Search for the cell housing the specified text and yield its (X, Y) center coordinate. 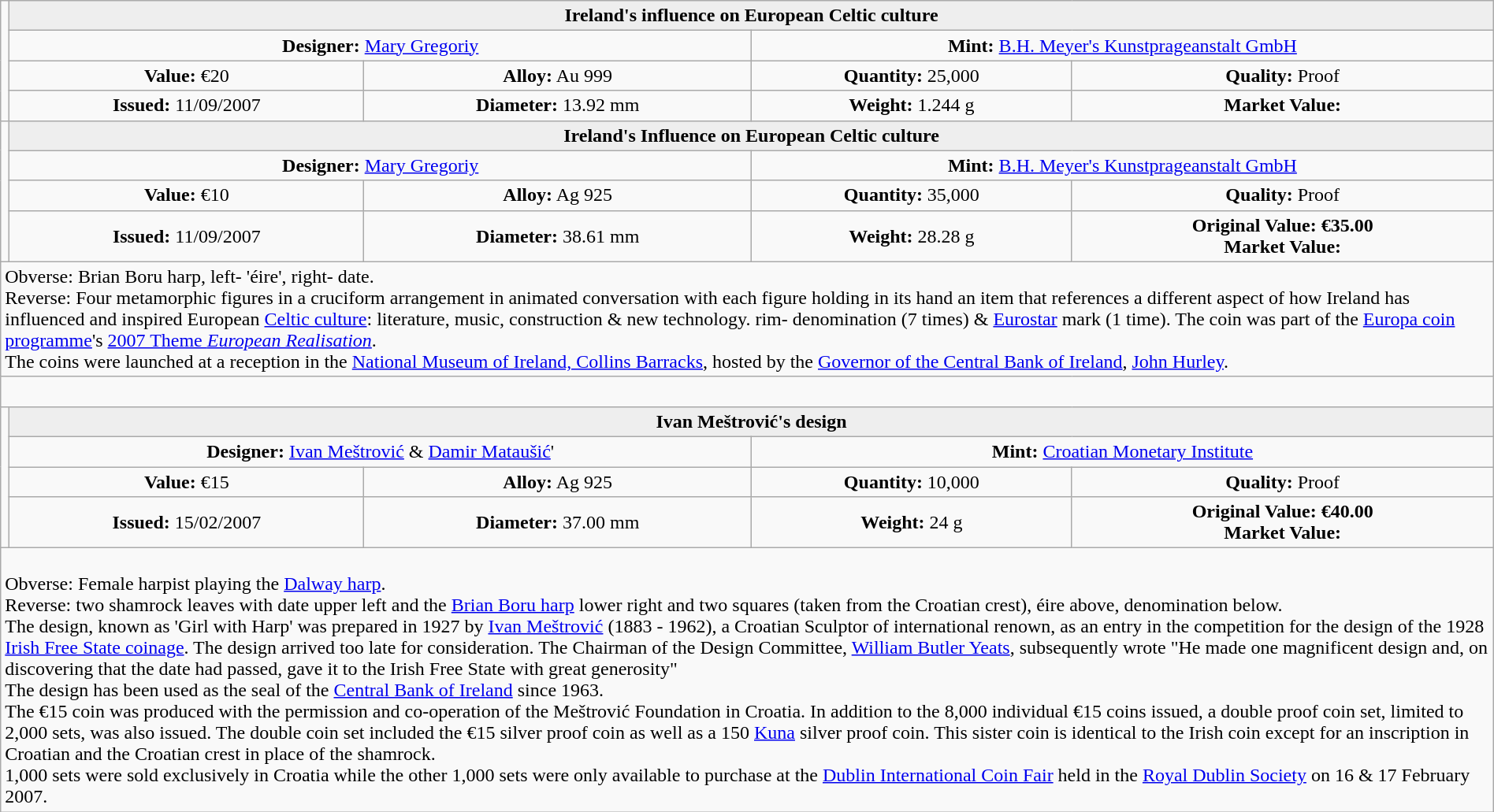
Ivan Meštrović's design (752, 421)
Designer: Ivan Meštrović & Damir Mataušić' (381, 451)
Value: €20 (187, 76)
Diameter: 37.00 mm (558, 523)
Weight: 1.244 g (912, 106)
Value: €10 (187, 195)
Quantity: 35,000 (912, 195)
Issued: 15/02/2007 (187, 523)
Mint: Croatian Monetary Institute (1123, 451)
Ireland's influence on European Celtic culture (752, 16)
Original Value: €40.00 Market Value: (1283, 523)
Weight: 24 g (912, 523)
Original Value: €35.00 Market Value: (1283, 236)
Ireland's Influence on European Celtic culture (752, 135)
Diameter: 13.92 mm (558, 106)
Diameter: 38.61 mm (558, 236)
Market Value: (1283, 106)
Alloy: Au 999 (558, 76)
Quantity: 25,000 (912, 76)
Value: €15 (187, 481)
Quantity: 10,000 (912, 481)
Weight: 28.28 g (912, 236)
